Provide the [X, Y] coordinate of the cell's center where the given text is located.  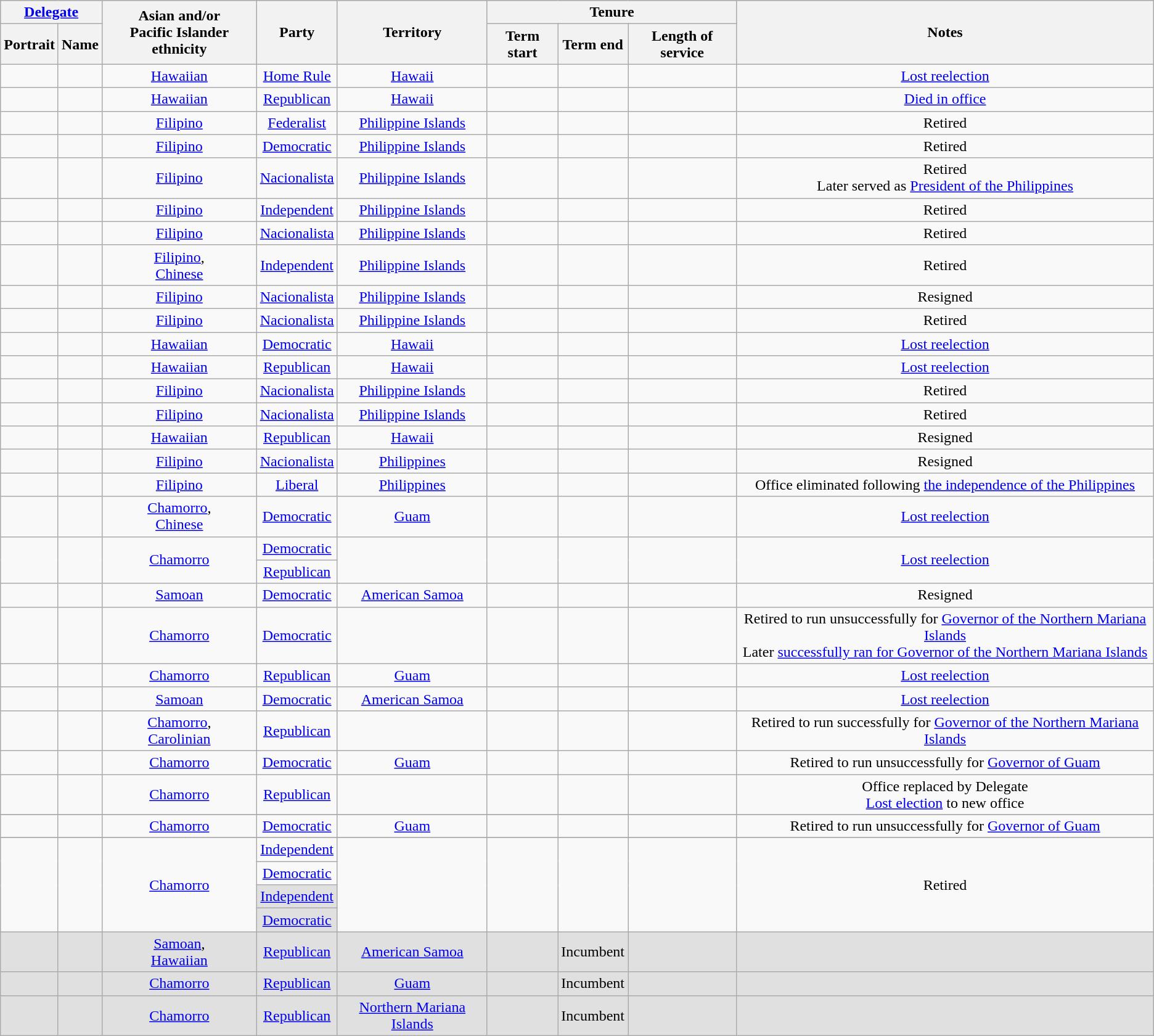
Federalist [297, 123]
Tenure [612, 12]
Liberal [297, 485]
Name [80, 44]
Portrait [30, 44]
RetiredLater served as President of the Philippines [945, 178]
Party [297, 32]
Filipino,Chinese [179, 265]
Northern Mariana Islands [412, 1015]
Retired to run successfully for Governor of the Northern Mariana Islands [945, 730]
Asian and/orPacific Islander ethnicity [179, 32]
Office eliminated following the independence of the Philippines [945, 485]
Term start [522, 44]
Chamorro,Chinese [179, 517]
Home Rule [297, 76]
Office replaced by DelegateLost election to new office [945, 794]
Length of service [682, 44]
Samoan,Hawaiian [179, 952]
Delegate [52, 12]
Notes [945, 32]
Chamorro,Carolinian [179, 730]
Retired to run unsuccessfully for Governor of the Northern Mariana IslandsLater successfully ran for Governor of the Northern Mariana Islands [945, 635]
Term end [593, 44]
Died in office [945, 99]
Territory [412, 32]
